Identify which cell holds the provided text, then report its (X, Y) central coordinate. 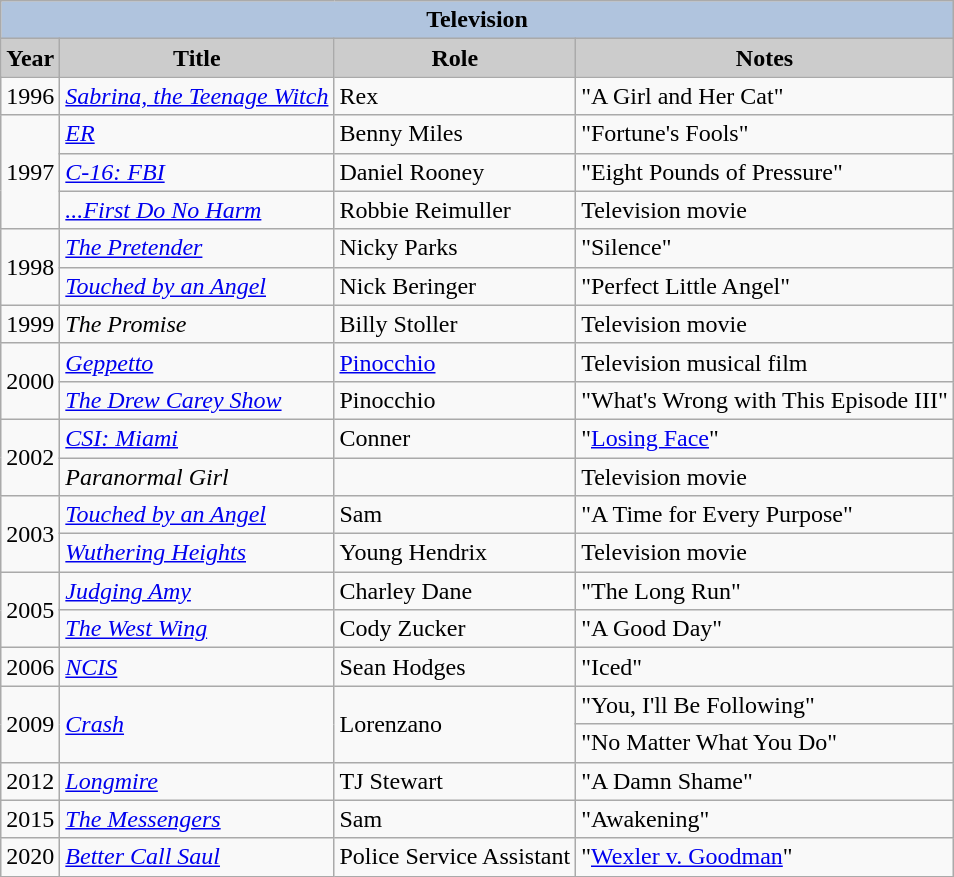
Daniel Rooney (455, 172)
Geppetto (197, 362)
Better Call Saul (197, 857)
Robbie Reimuller (455, 210)
"Awakening" (765, 819)
Police Service Assistant (455, 857)
Crash (197, 724)
...First Do No Harm (197, 210)
Judging Amy (197, 591)
"Silence" (765, 248)
"You, I'll Be Following" (765, 705)
Wuthering Heights (197, 553)
Nick Beringer (455, 286)
CSI: Miami (197, 438)
Television musical film (765, 362)
1999 (30, 324)
Rex (455, 96)
"What's Wrong with This Episode III" (765, 400)
Television (478, 20)
NCIS (197, 667)
2012 (30, 781)
"A Time for Every Purpose" (765, 515)
"Iced" (765, 667)
TJ Stewart (455, 781)
The Pretender (197, 248)
Nicky Parks (455, 248)
2000 (30, 381)
Benny Miles (455, 134)
2002 (30, 457)
Cody Zucker (455, 629)
The West Wing (197, 629)
"Eight Pounds of Pressure" (765, 172)
2020 (30, 857)
C-16: FBI (197, 172)
Young Hendrix (455, 553)
"No Matter What You Do" (765, 743)
"Wexler v. Goodman" (765, 857)
Sabrina, the Teenage Witch (197, 96)
"The Long Run" (765, 591)
2006 (30, 667)
Charley Dane (455, 591)
2015 (30, 819)
Title (197, 58)
Year (30, 58)
Paranormal Girl (197, 477)
The Drew Carey Show (197, 400)
Lorenzano (455, 724)
Billy Stoller (455, 324)
The Messengers (197, 819)
1996 (30, 96)
2003 (30, 534)
"Losing Face" (765, 438)
2009 (30, 724)
Longmire (197, 781)
Sean Hodges (455, 667)
Role (455, 58)
"A Good Day" (765, 629)
The Promise (197, 324)
1997 (30, 172)
ER (197, 134)
Notes (765, 58)
2005 (30, 610)
1998 (30, 267)
"Fortune's Fools" (765, 134)
"Perfect Little Angel" (765, 286)
"A Girl and Her Cat" (765, 96)
Conner (455, 438)
"A Damn Shame" (765, 781)
